Search for the cell housing the specified text and yield its (X, Y) center coordinate. 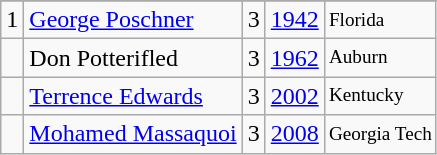
Terrence Edwards (133, 96)
Auburn (380, 58)
2008 (294, 134)
2002 (294, 96)
Don Potterifled (133, 58)
Florida (380, 20)
Georgia Tech (380, 134)
George Poschner (133, 20)
Kentucky (380, 96)
1962 (294, 58)
1942 (294, 20)
1 (12, 20)
Mohamed Massaquoi (133, 134)
